From the cell containing the given text, extract its center point as (x, y) coordinate. 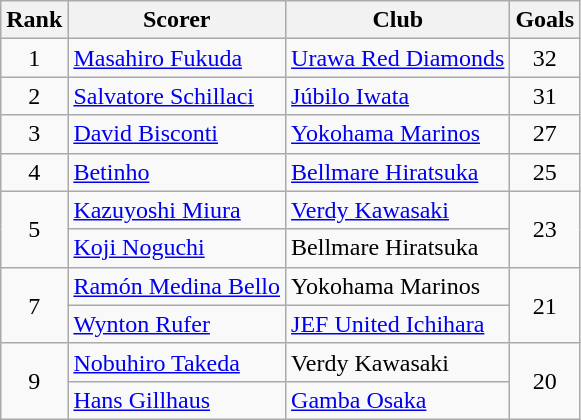
Goals (545, 20)
Masahiro Fukuda (177, 58)
23 (545, 229)
27 (545, 134)
21 (545, 305)
1 (34, 58)
Wynton Rufer (177, 324)
5 (34, 229)
Hans Gillhaus (177, 400)
Gamba Osaka (398, 400)
Ramón Medina Bello (177, 286)
Betinho (177, 172)
Kazuyoshi Miura (177, 210)
Scorer (177, 20)
7 (34, 305)
Urawa Red Diamonds (398, 58)
20 (545, 381)
Salvatore Schillaci (177, 96)
25 (545, 172)
3 (34, 134)
31 (545, 96)
JEF United Ichihara (398, 324)
David Bisconti (177, 134)
Koji Noguchi (177, 248)
Rank (34, 20)
Júbilo Iwata (398, 96)
Club (398, 20)
4 (34, 172)
32 (545, 58)
9 (34, 381)
2 (34, 96)
Nobuhiro Takeda (177, 362)
